Return the (X, Y) coordinate for the center point of the cell that contains the specified text.  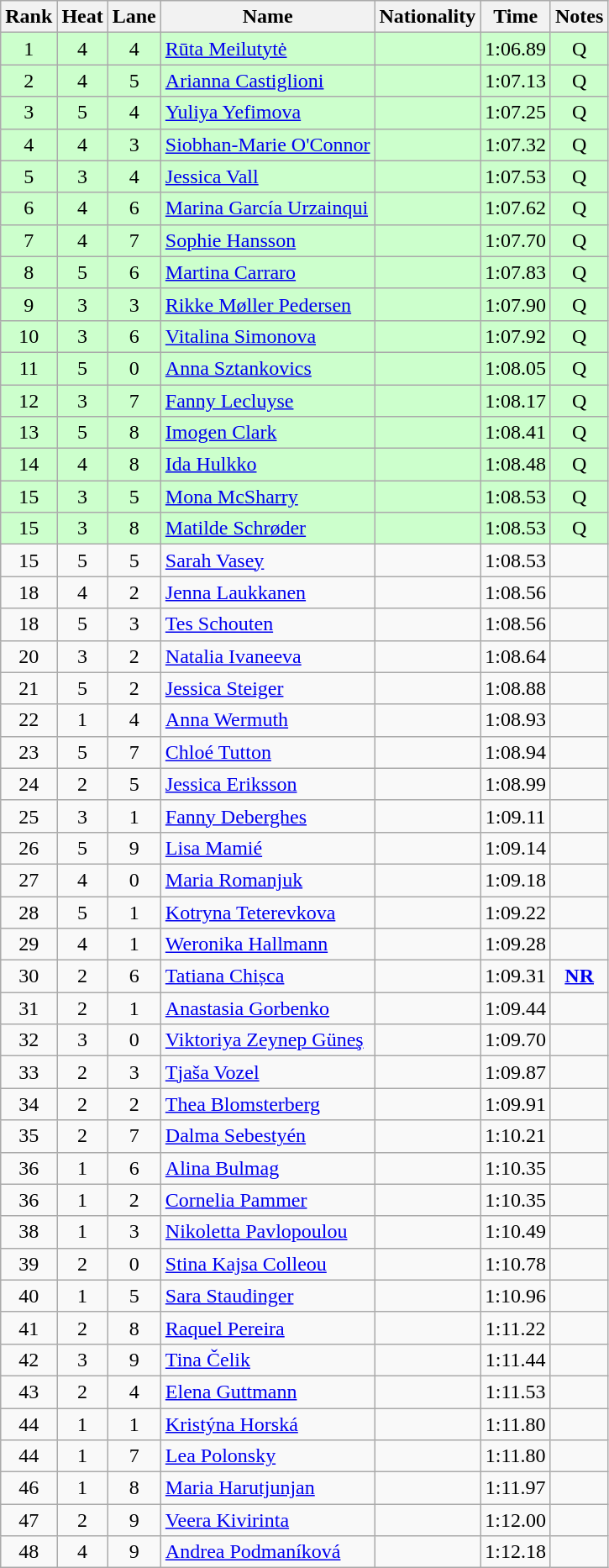
1:08.17 (516, 401)
24 (29, 784)
Tjaša Vozel (267, 1072)
Anastasia Gorbenko (267, 1008)
Kotryna Teterevkova (267, 912)
Alina Bulmag (267, 1168)
Time (516, 17)
1:07.92 (516, 336)
Fanny Lecluyse (267, 401)
12 (29, 401)
14 (29, 465)
NR (579, 976)
Jessica Vall (267, 176)
48 (29, 1552)
Name (267, 17)
39 (29, 1264)
Marina García Urzainqui (267, 208)
1:08.64 (516, 656)
38 (29, 1232)
35 (29, 1136)
1:10.96 (516, 1296)
1:09.91 (516, 1104)
1:09.44 (516, 1008)
Viktoriya Zeynep Güneş (267, 1040)
1:07.70 (516, 240)
1:09.22 (516, 912)
Heat (82, 17)
33 (29, 1072)
30 (29, 976)
43 (29, 1392)
1:09.70 (516, 1040)
Matilde Schrøder (267, 529)
Lisa Mamié (267, 848)
47 (29, 1520)
23 (29, 752)
Cornelia Pammer (267, 1200)
1:11.44 (516, 1360)
34 (29, 1104)
Veera Kivirinta (267, 1520)
Anna Wermuth (267, 720)
1:07.83 (516, 272)
1:07.25 (516, 113)
Maria Harutjunjan (267, 1488)
29 (29, 944)
41 (29, 1328)
Notes (579, 17)
22 (29, 720)
Tatiana Chișca (267, 976)
Martina Carraro (267, 272)
Jessica Steiger (267, 688)
21 (29, 688)
1:09.87 (516, 1072)
Rank (29, 17)
Nikoletta Pavlopoulou (267, 1232)
1:08.41 (516, 433)
Dalma Sebestyén (267, 1136)
Jenna Laukkanen (267, 592)
Rūta Meilutytė (267, 49)
Sophie Hansson (267, 240)
1:08.99 (516, 784)
Thea Blomsterberg (267, 1104)
1:09.14 (516, 848)
1:08.94 (516, 752)
Rikke Møller Pedersen (267, 304)
1:12.00 (516, 1520)
1:11.22 (516, 1328)
40 (29, 1296)
Tina Čelik (267, 1360)
1:10.21 (516, 1136)
20 (29, 656)
26 (29, 848)
42 (29, 1360)
1:07.53 (516, 176)
Anna Sztankovics (267, 368)
1:10.49 (516, 1232)
32 (29, 1040)
1:09.28 (516, 944)
Weronika Hallmann (267, 944)
Fanny Deberghes (267, 816)
Ida Hulkko (267, 465)
Vitalina Simonova (267, 336)
27 (29, 880)
Lane (134, 17)
1:06.89 (516, 49)
1:07.13 (516, 81)
1:11.97 (516, 1488)
Raquel Pereira (267, 1328)
13 (29, 433)
Kristýna Horská (267, 1424)
Siobhan-Marie O'Connor (267, 145)
1:07.90 (516, 304)
1:08.05 (516, 368)
Maria Romanjuk (267, 880)
1:08.88 (516, 688)
Natalia Ivaneeva (267, 656)
Arianna Castiglioni (267, 81)
1:08.48 (516, 465)
1:08.93 (516, 720)
Tes Schouten (267, 624)
1:09.18 (516, 880)
1:09.31 (516, 976)
Jessica Eriksson (267, 784)
Chloé Tutton (267, 752)
1:09.11 (516, 816)
Sarah Vasey (267, 560)
25 (29, 816)
28 (29, 912)
Imogen Clark (267, 433)
1:11.53 (516, 1392)
1:07.32 (516, 145)
Andrea Podmaníková (267, 1552)
1:07.62 (516, 208)
31 (29, 1008)
1:12.18 (516, 1552)
Nationality (428, 17)
1:10.78 (516, 1264)
Yuliya Yefimova (267, 113)
Sara Staudinger (267, 1296)
Stina Kajsa Colleou (267, 1264)
Mona McSharry (267, 497)
Elena Guttmann (267, 1392)
46 (29, 1488)
10 (29, 336)
11 (29, 368)
Lea Polonsky (267, 1456)
